Locate the cell with the specified text and output its [x, y] center coordinate. 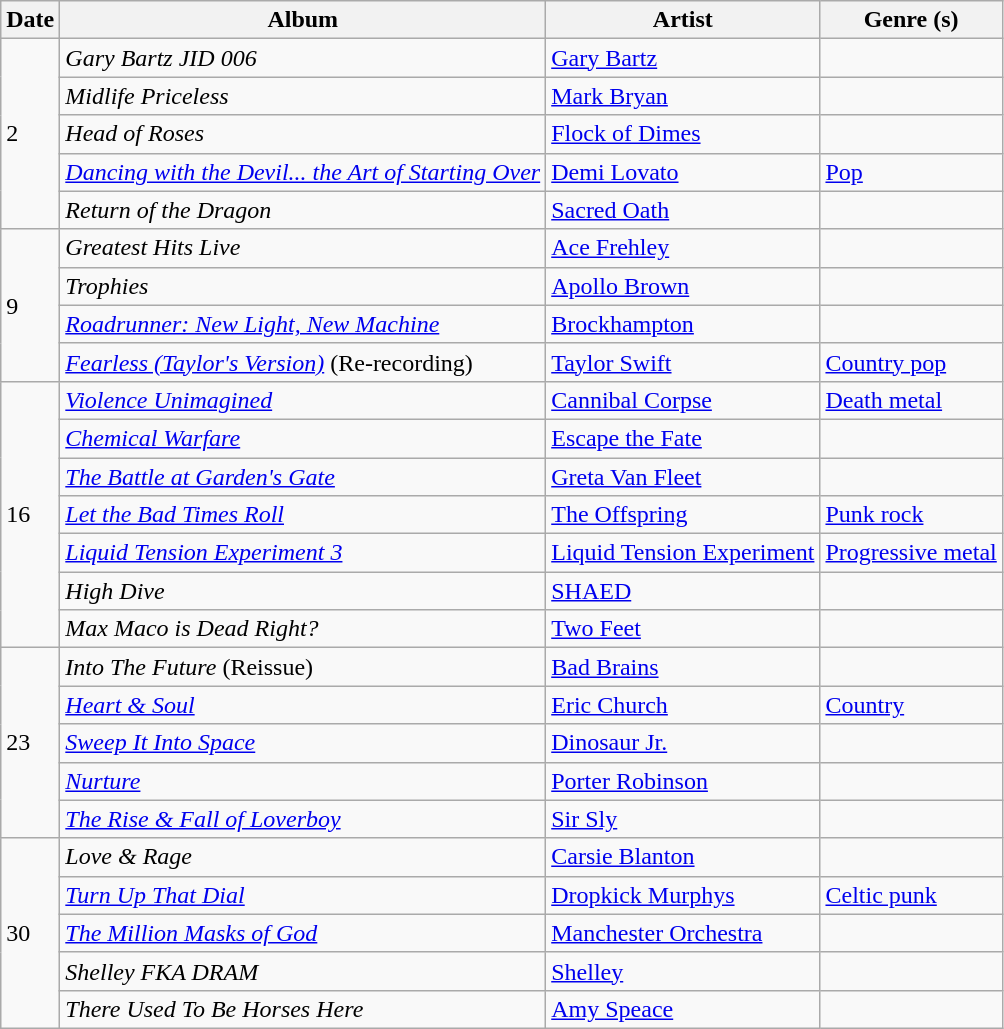
Sweep It Into Space [303, 743]
Death metal [911, 400]
Love & Rage [303, 857]
Greatest Hits Live [303, 248]
Celtic punk [911, 895]
Ace Frehley [683, 248]
Progressive metal [911, 553]
Carsie Blanton [683, 857]
Eric Church [683, 705]
Return of the Dragon [303, 210]
Country [911, 705]
Mark Bryan [683, 96]
Apollo Brown [683, 286]
30 [30, 933]
The Offspring [683, 515]
9 [30, 305]
Roadrunner: New Light, New Machine [303, 324]
There Used To Be Horses Here [303, 1009]
The Battle at Garden's Gate [303, 477]
Two Feet [683, 629]
Taylor Swift [683, 362]
Chemical Warfare [303, 438]
Violence Unimagined [303, 400]
Liquid Tension Experiment 3 [303, 553]
Gary Bartz JID 006 [303, 58]
Trophies [303, 286]
Shelley FKA DRAM [303, 971]
Amy Speace [683, 1009]
Gary Bartz [683, 58]
23 [30, 743]
Sacred Oath [683, 210]
Fearless (Taylor's Version) (Re-recording) [303, 362]
Bad Brains [683, 667]
Country pop [911, 362]
Dropkick Murphys [683, 895]
The Rise & Fall of Loverboy [303, 819]
Flock of Dimes [683, 134]
Demi Lovato [683, 172]
Escape the Fate [683, 438]
Album [303, 20]
High Dive [303, 591]
16 [30, 514]
Sir Sly [683, 819]
Date [30, 20]
Let the Bad Times Roll [303, 515]
Cannibal Corpse [683, 400]
Manchester Orchestra [683, 933]
Heart & Soul [303, 705]
Midlife Priceless [303, 96]
Punk rock [911, 515]
Dinosaur Jr. [683, 743]
2 [30, 134]
Genre (s) [911, 20]
Liquid Tension Experiment [683, 553]
Pop [911, 172]
Turn Up That Dial [303, 895]
SHAED [683, 591]
Artist [683, 20]
Brockhampton [683, 324]
Porter Robinson [683, 781]
Greta Van Fleet [683, 477]
The Million Masks of God [303, 933]
Shelley [683, 971]
Dancing with the Devil... the Art of Starting Over [303, 172]
Max Maco is Dead Right? [303, 629]
Head of Roses [303, 134]
Nurture [303, 781]
Into The Future (Reissue) [303, 667]
